Pinpoint the cell where the given text exists, returning its [X, Y] midpoint coordinate. 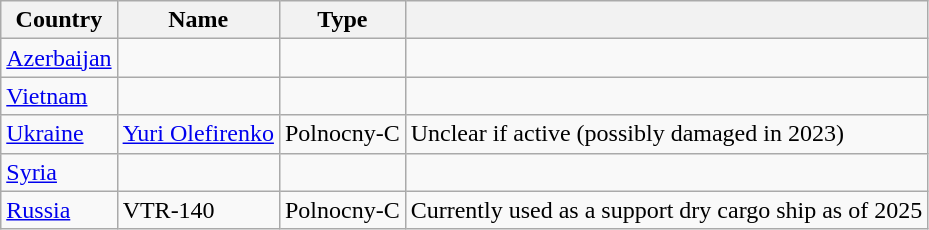
Unclear if active (possibly damaged in 2023) [666, 134]
VTR-140 [198, 210]
Azerbaijan [59, 58]
Currently used as a support dry cargo ship as of 2025 [666, 210]
Vietnam [59, 96]
Name [198, 20]
Type [342, 20]
Syria [59, 172]
Ukraine [59, 134]
Russia [59, 210]
Yuri Olefirenko [198, 134]
Country [59, 20]
